Output the (x, y) coordinate of the center of the cell containing the given text.  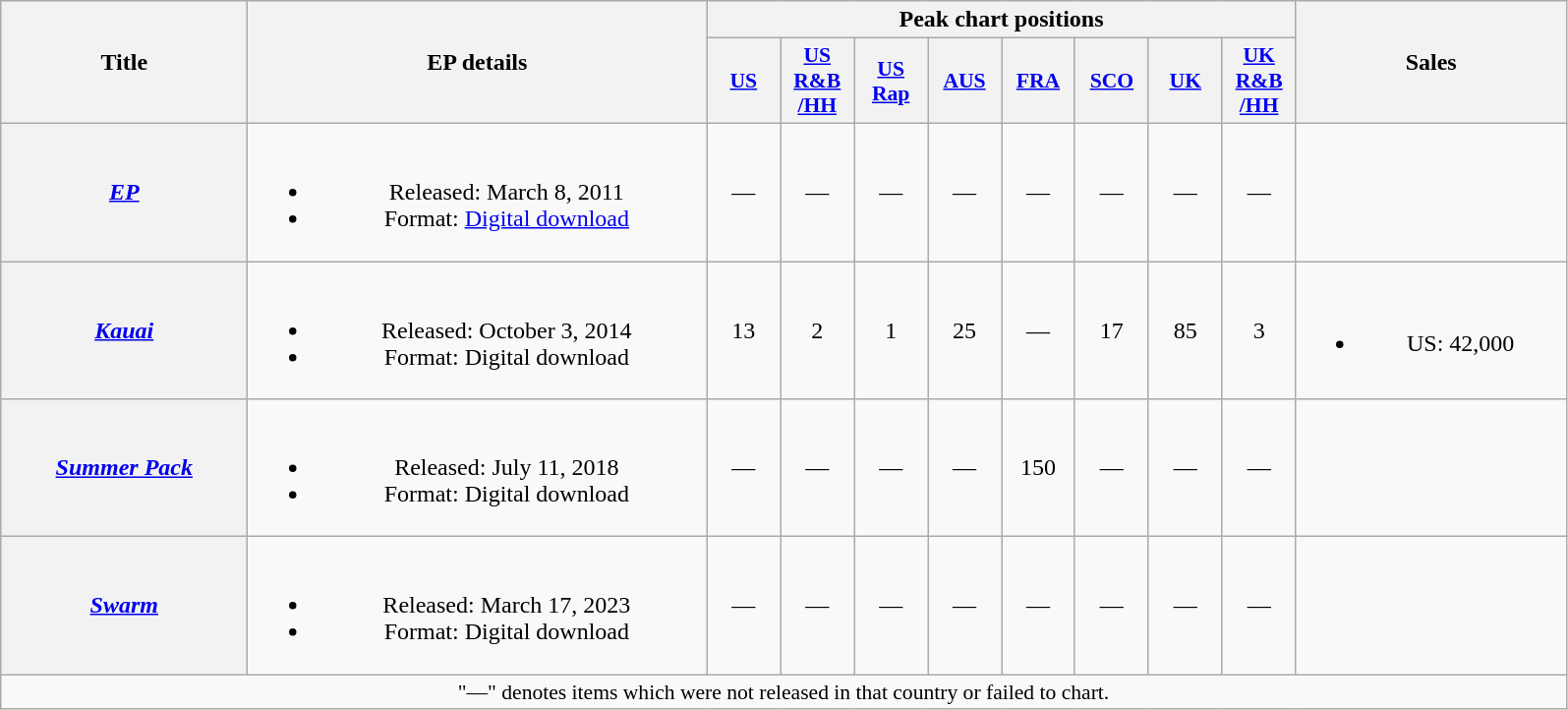
Kauai (124, 330)
13 (743, 330)
Released: July 11, 2018Format: Digital download (478, 468)
EP details (478, 63)
Sales (1431, 63)
UK (1186, 81)
25 (965, 330)
AUS (965, 81)
US (743, 81)
150 (1038, 468)
Released: March 8, 2011Format: Digital download (478, 192)
USR&B/HH (818, 81)
Released: October 3, 2014Format: Digital download (478, 330)
Peak chart positions (1001, 20)
SCO (1111, 81)
"—" denotes items which were not released in that country or failed to chart. (784, 692)
UKR&B/HH (1258, 81)
Summer Pack (124, 468)
US: 42,000 (1431, 330)
85 (1186, 330)
Title (124, 63)
Released: March 17, 2023Format: Digital download (478, 606)
USRap (891, 81)
1 (891, 330)
17 (1111, 330)
3 (1258, 330)
Swarm (124, 606)
FRA (1038, 81)
2 (818, 330)
EP (124, 192)
